From the cell containing the given text, extract its center point as [x, y] coordinate. 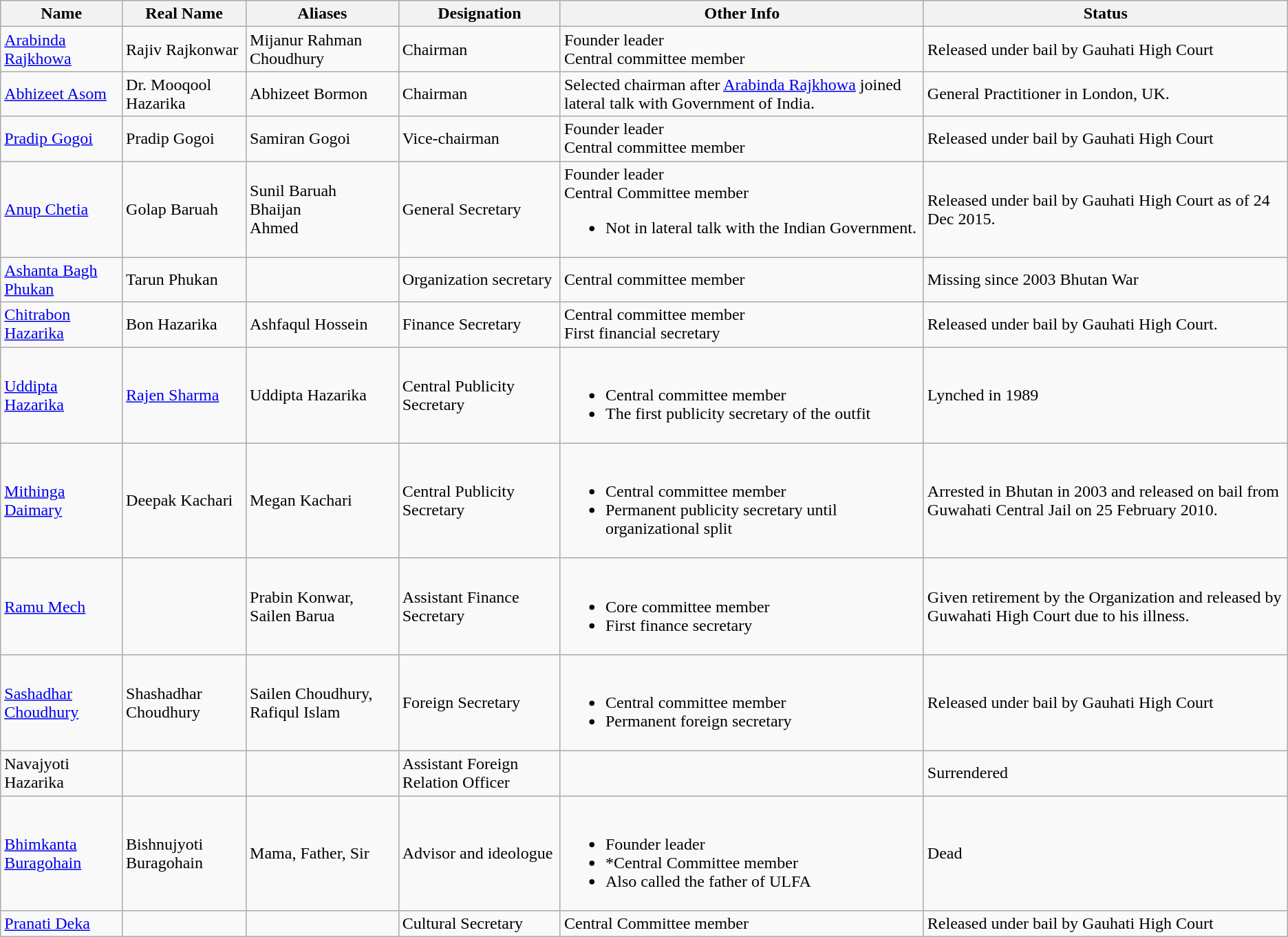
General Secretary [479, 209]
Released under bail by Gauhati High Court. [1105, 325]
Ashanta Bagh Phukan [62, 279]
Aliases [323, 14]
Selected chairman after Arabinda Rajkhowa joined lateral talk with Government of India. [742, 94]
Sashadhar Choudhury [62, 702]
Dead [1105, 853]
Tarun Phukan [184, 279]
Central committee memberThe first publicity secretary of the outfit [742, 395]
Megan Kachari [323, 501]
Central committee memberFirst financial secretary [742, 325]
Deepak Kachari [184, 501]
Finance Secretary [479, 325]
Mama, Father, Sir [323, 853]
Missing since 2003 Bhutan War [1105, 279]
Vice-chairman [479, 139]
Abhizeet Asom [62, 94]
Bhimkanta Buragohain [62, 853]
Lynched in 1989 [1105, 395]
Sunil Baruah Bhaijan Ahmed [323, 209]
Designation [479, 14]
Organization secretary [479, 279]
Prabin Konwar, Sailen Barua [323, 606]
Navajyoti Hazarika [62, 773]
Arabinda Rajkhowa [62, 50]
Ashfaqul Hossein [323, 325]
Dr. Mooqool Hazarika [184, 94]
Status [1105, 14]
Mithinga Daimary [62, 501]
Pranati Deka [62, 924]
Golap Baruah [184, 209]
Given retirement by the Organization and released by Guwahati High Court due to his illness. [1105, 606]
Assistant Finance Secretary [479, 606]
Founder leader*Central Committee memberAlso called the father of ULFA [742, 853]
Assistant Foreign Relation Officer [479, 773]
Central committee memberPermanent foreign secretary [742, 702]
Mijanur Rahman Choudhury [323, 50]
Central Committee member [742, 924]
Real Name [184, 14]
Rajen Sharma [184, 395]
Other Info [742, 14]
Bishnujyoti Buragohain [184, 853]
Ramu Mech [62, 606]
Sailen Choudhury, Rafiqul Islam [323, 702]
Cultural Secretary [479, 924]
Name [62, 14]
Abhizeet Bormon [323, 94]
Samiran Gogoi [323, 139]
Rajiv Rajkonwar [184, 50]
Advisor and ideologue [479, 853]
Founder leader Central Committee memberNot in lateral talk with the Indian Government. [742, 209]
Arrested in Bhutan in 2003 and released on bail from Guwahati Central Jail on 25 February 2010. [1105, 501]
Bon Hazarika [184, 325]
Released under bail by Gauhati High Court as of 24 Dec 2015. [1105, 209]
Anup Chetia [62, 209]
Foreign Secretary [479, 702]
Chitrabon Hazarika [62, 325]
General Practitioner in London, UK. [1105, 94]
Central committee member [742, 279]
Central committee memberPermanent publicity secretary until organizational split [742, 501]
Surrendered [1105, 773]
Core committee memberFirst finance secretary [742, 606]
Shashadhar Choudhury [184, 702]
